Locate the cell with the specified text and output its (x, y) center coordinate. 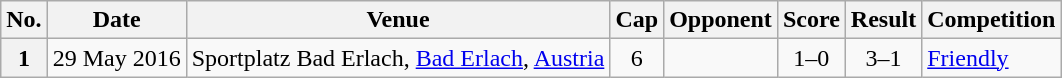
29 May 2016 (116, 58)
Opponent (721, 20)
Friendly (992, 58)
Venue (398, 20)
3–1 (883, 58)
1 (24, 58)
No. (24, 20)
Cap (637, 20)
Result (883, 20)
Score (811, 20)
Date (116, 20)
Sportplatz Bad Erlach, Bad Erlach, Austria (398, 58)
1–0 (811, 58)
6 (637, 58)
Competition (992, 20)
